Locate the cell with the specified text and output its (x, y) center coordinate. 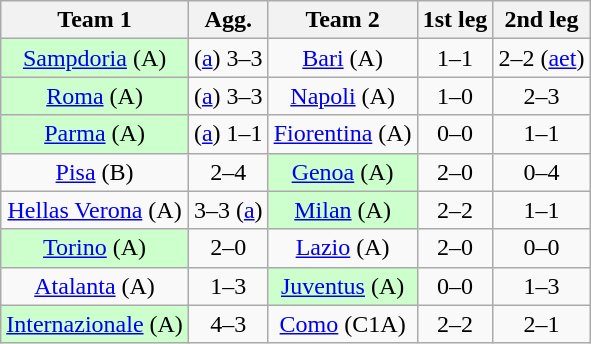
4–3 (228, 324)
2–2 (aet) (542, 58)
Juventus (A) (342, 286)
1st leg (455, 20)
Torino (A) (95, 248)
Roma (A) (95, 96)
Napoli (A) (342, 96)
Genoa (A) (342, 172)
Sampdoria (A) (95, 58)
Team 2 (342, 20)
Hellas Verona (A) (95, 210)
2nd leg (542, 20)
Team 1 (95, 20)
2–1 (542, 324)
Pisa (B) (95, 172)
2–4 (228, 172)
Como (C1A) (342, 324)
0–4 (542, 172)
Agg. (228, 20)
Milan (A) (342, 210)
Atalanta (A) (95, 286)
3–3 (a) (228, 210)
Bari (A) (342, 58)
2–3 (542, 96)
Lazio (A) (342, 248)
Fiorentina (A) (342, 134)
(a) 1–1 (228, 134)
Internazionale (A) (95, 324)
1–0 (455, 96)
Parma (A) (95, 134)
